From the cell containing the given text, extract its center point as (X, Y) coordinate. 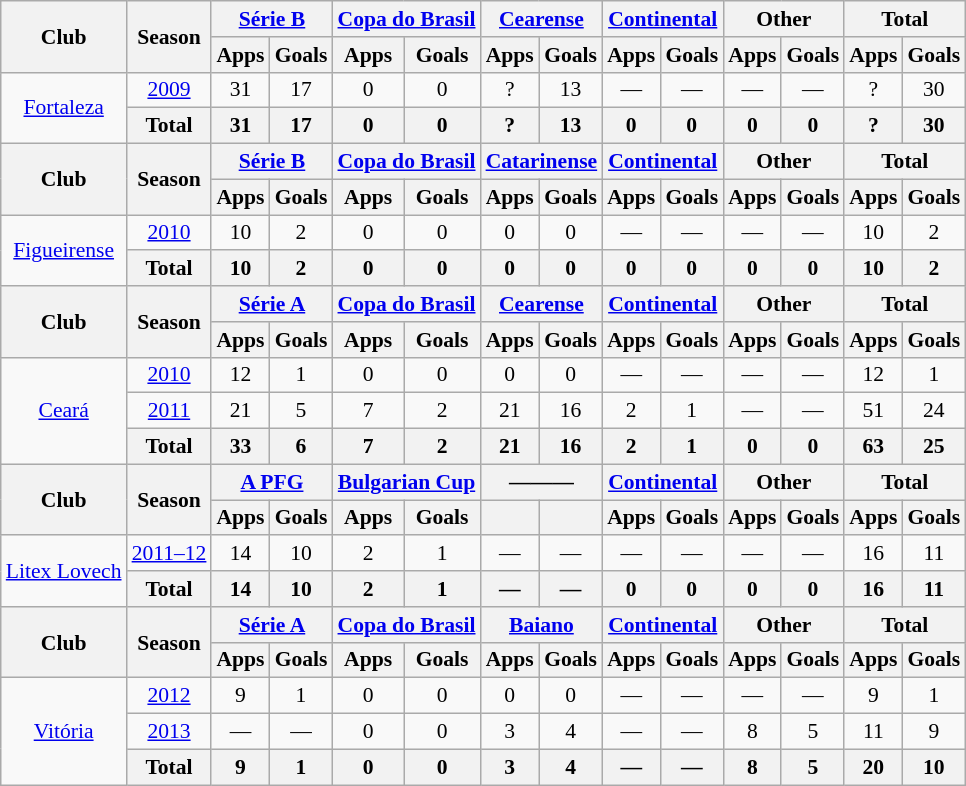
Bulgarian Cup (406, 482)
2013 (170, 732)
A PFG (272, 482)
Baiano (542, 625)
63 (873, 447)
2012 (170, 696)
Catarinense (542, 162)
2011 (170, 411)
20 (873, 767)
Fortaleza (64, 108)
51 (873, 411)
——— (542, 482)
6 (302, 447)
25 (934, 447)
Litex Lovech (64, 572)
24 (934, 411)
Ceará (64, 410)
Vitória (64, 732)
2011–12 (170, 554)
2009 (170, 90)
Figueirense (64, 250)
33 (240, 447)
